Detect which cell encompasses the target text, then output its [X, Y] center coordinate. 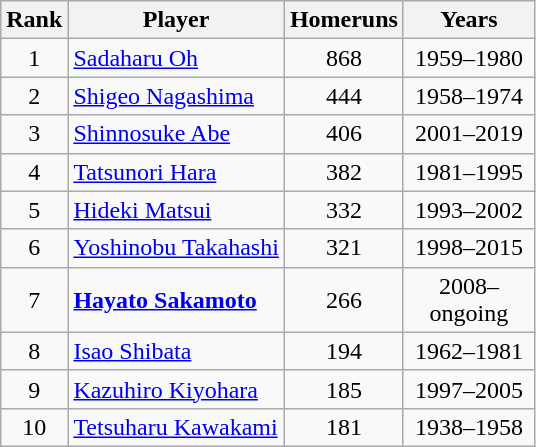
8 [34, 351]
266 [344, 300]
Rank [34, 20]
Shigeo Nagashima [176, 96]
868 [344, 58]
5 [34, 210]
444 [344, 96]
1959–1980 [468, 58]
6 [34, 248]
7 [34, 300]
Shinnosuke Abe [176, 134]
10 [34, 427]
1997–2005 [468, 389]
Sadaharu Oh [176, 58]
194 [344, 351]
1938–1958 [468, 427]
185 [344, 389]
Yoshinobu Takahashi [176, 248]
Tetsuharu Kawakami [176, 427]
Tatsunori Hara [176, 172]
406 [344, 134]
Years [468, 20]
1998–2015 [468, 248]
382 [344, 172]
Kazuhiro Kiyohara [176, 389]
Homeruns [344, 20]
2001–2019 [468, 134]
181 [344, 427]
Isao Shibata [176, 351]
1962–1981 [468, 351]
2008–ongoing [468, 300]
1958–1974 [468, 96]
1981–1995 [468, 172]
Player [176, 20]
Hideki Matsui [176, 210]
2 [34, 96]
3 [34, 134]
332 [344, 210]
Hayato Sakamoto [176, 300]
4 [34, 172]
1993–2002 [468, 210]
321 [344, 248]
1 [34, 58]
9 [34, 389]
